Find where the given text appears and provide that cell's center as (x, y) coordinate. 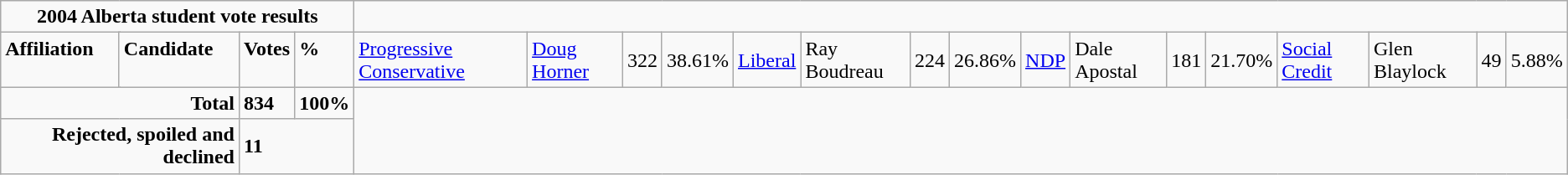
5.88% (1536, 60)
2004 Alberta student vote results (178, 17)
Dale Apostal (1119, 60)
Affiliation (60, 60)
100% (325, 103)
Progressive Conservative (441, 60)
38.61% (697, 60)
11 (297, 146)
224 (930, 60)
Doug Horner (575, 60)
Votes (266, 60)
Social Credit (1323, 60)
Candidate (179, 60)
49 (1491, 60)
NDP (1045, 60)
Glen Blaylock (1422, 60)
26.86% (985, 60)
Liberal (766, 60)
322 (642, 60)
Total (121, 103)
% (325, 60)
Rejected, spoiled and declined (121, 146)
834 (266, 103)
21.70% (1241, 60)
Ray Boudreau (856, 60)
181 (1186, 60)
